Provide the [x, y] coordinate of the cell's center where the given text is located.  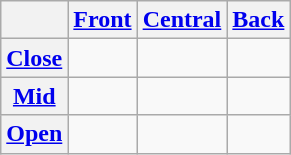
Open [34, 134]
Front [102, 20]
Back [258, 20]
Central [182, 20]
Close [34, 58]
Mid [34, 96]
